From the cell containing the given text, extract its center point as (X, Y) coordinate. 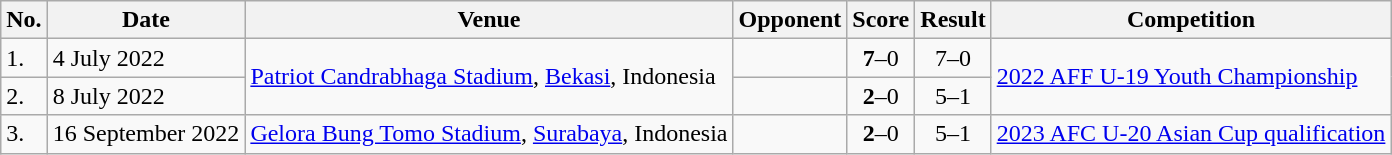
Score (881, 20)
Gelora Bung Tomo Stadium, Surabaya, Indonesia (489, 134)
Competition (1191, 20)
Date (146, 20)
3. (24, 134)
2. (24, 96)
Venue (489, 20)
Patriot Candrabhaga Stadium, Bekasi, Indonesia (489, 77)
Result (953, 20)
Opponent (790, 20)
4 July 2022 (146, 58)
16 September 2022 (146, 134)
8 July 2022 (146, 96)
2023 AFC U-20 Asian Cup qualification (1191, 134)
No. (24, 20)
1. (24, 58)
2022 AFF U-19 Youth Championship (1191, 77)
